Identify which cell holds the provided text, then report its (x, y) central coordinate. 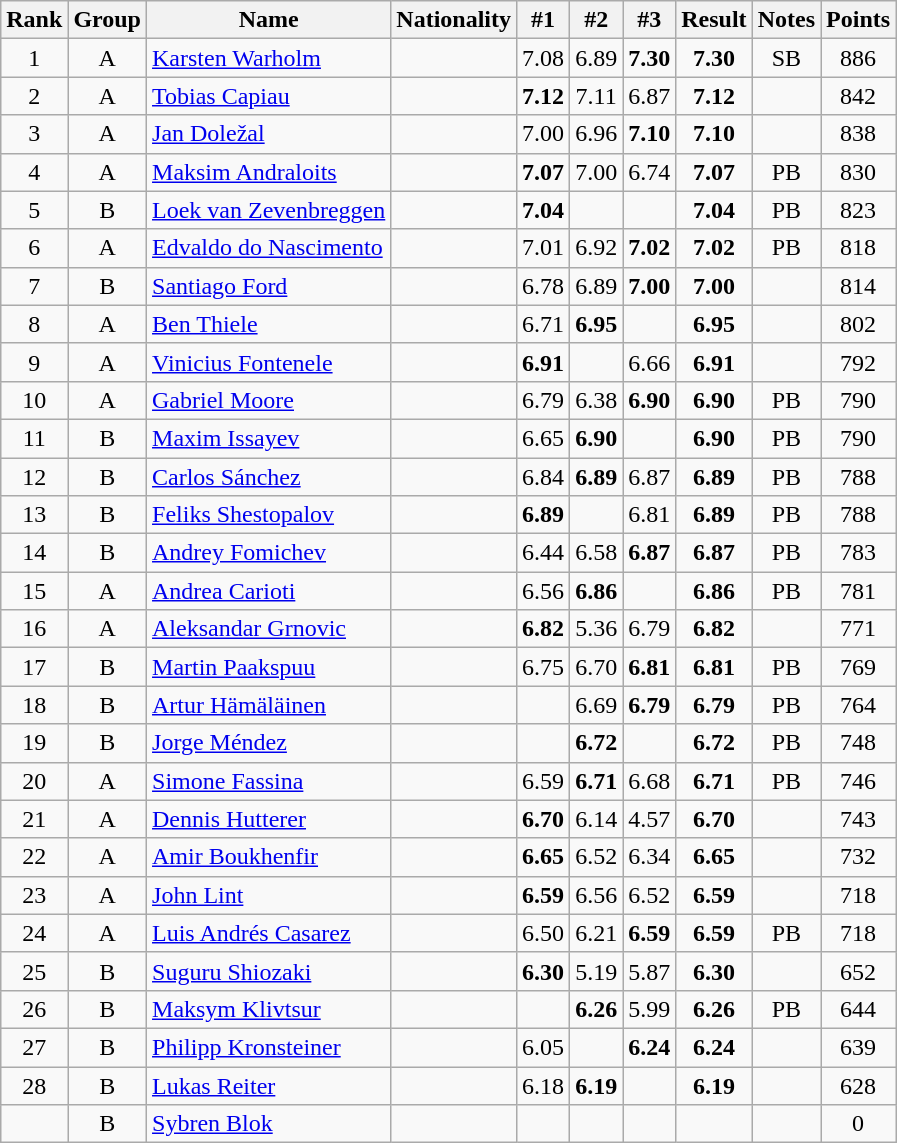
6.92 (596, 248)
Rank (34, 20)
Edvaldo do Nascimento (269, 248)
5 (34, 210)
25 (34, 971)
Ben Thiele (269, 324)
Name (269, 20)
802 (858, 324)
Carlos Sánchez (269, 477)
5.87 (650, 971)
Feliks Shestopalov (269, 515)
Sybren Blok (269, 1124)
11 (34, 438)
842 (858, 96)
Suguru Shiozaki (269, 971)
Philipp Kronsteiner (269, 1047)
Aleksandar Grnovic (269, 629)
6.44 (544, 553)
5.99 (650, 1009)
6.69 (596, 705)
13 (34, 515)
Gabriel Moore (269, 400)
6.75 (544, 667)
Andrey Fomichev (269, 553)
6.66 (650, 362)
6.18 (544, 1085)
7.08 (544, 58)
1 (34, 58)
10 (34, 400)
Santiago Ford (269, 286)
783 (858, 553)
6.05 (544, 1047)
7 (34, 286)
6.58 (596, 553)
26 (34, 1009)
818 (858, 248)
Vinicius Fontenele (269, 362)
748 (858, 743)
Artur Hämäläinen (269, 705)
6.68 (650, 781)
16 (34, 629)
5.36 (596, 629)
2 (34, 96)
6.74 (650, 172)
6 (34, 248)
Luis Andrés Casarez (269, 933)
814 (858, 286)
6.34 (650, 857)
Maksim Andraloits (269, 172)
SB (786, 58)
Nationality (454, 20)
Points (858, 20)
639 (858, 1047)
769 (858, 667)
Jorge Méndez (269, 743)
Notes (786, 20)
Maksym Klivtsur (269, 1009)
22 (34, 857)
Maxim Issayev (269, 438)
Jan Doležal (269, 134)
823 (858, 210)
838 (858, 134)
John Lint (269, 895)
28 (34, 1085)
14 (34, 553)
Result (714, 20)
781 (858, 591)
9 (34, 362)
21 (34, 819)
Lukas Reiter (269, 1085)
830 (858, 172)
23 (34, 895)
6.96 (596, 134)
5.19 (596, 971)
6.14 (596, 819)
771 (858, 629)
4 (34, 172)
644 (858, 1009)
3 (34, 134)
6.84 (544, 477)
17 (34, 667)
746 (858, 781)
Amir Boukhenfir (269, 857)
Dennis Hutterer (269, 819)
18 (34, 705)
19 (34, 743)
792 (858, 362)
6.38 (596, 400)
6.78 (544, 286)
Simone Fassina (269, 781)
Loek van Zevenbreggen (269, 210)
15 (34, 591)
Andrea Carioti (269, 591)
20 (34, 781)
7.01 (544, 248)
8 (34, 324)
#3 (650, 20)
24 (34, 933)
27 (34, 1047)
6.50 (544, 933)
12 (34, 477)
#2 (596, 20)
Karsten Warholm (269, 58)
0 (858, 1124)
Group (108, 20)
Martin Paakspuu (269, 667)
652 (858, 971)
4.57 (650, 819)
743 (858, 819)
764 (858, 705)
886 (858, 58)
Tobias Capiau (269, 96)
6.21 (596, 933)
732 (858, 857)
#1 (544, 20)
628 (858, 1085)
7.11 (596, 96)
